Detect which cell encompasses the target text, then output its (x, y) center coordinate. 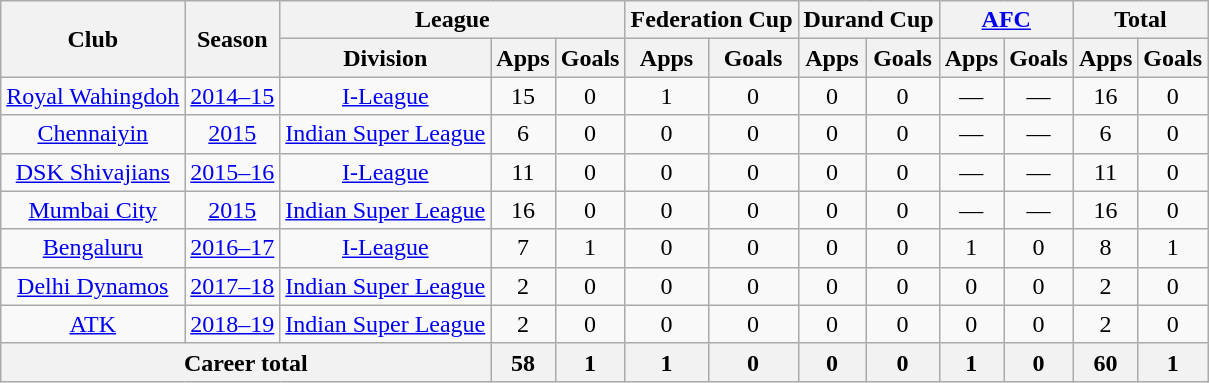
Durand Cup (868, 20)
Total (1140, 20)
ATK (93, 324)
Season (232, 39)
League (452, 20)
7 (523, 248)
Club (93, 39)
60 (1105, 362)
Federation Cup (712, 20)
DSK Shivajians (93, 172)
AFC (1006, 20)
Career total (246, 362)
15 (523, 96)
8 (1105, 248)
2017–18 (232, 286)
Chennaiyin (93, 134)
Royal Wahingdoh (93, 96)
Bengaluru (93, 248)
Delhi Dynamos (93, 286)
Division (386, 58)
2016–17 (232, 248)
2018–19 (232, 324)
Mumbai City (93, 210)
58 (523, 362)
2015–16 (232, 172)
2014–15 (232, 96)
